Locate the cell with the specified text and output its [x, y] center coordinate. 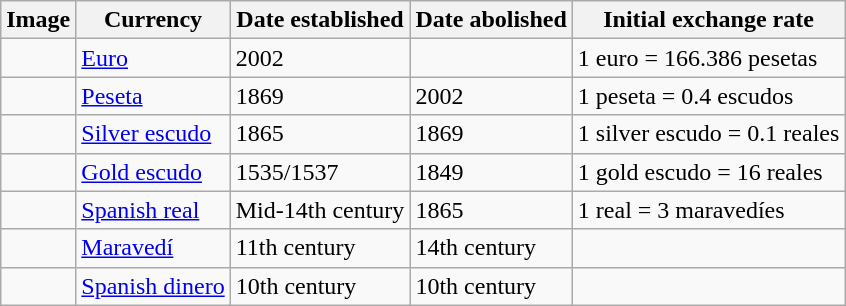
1 peseta = 0.4 escudos [708, 96]
1 gold escudo = 16 reales [708, 172]
Spanish real [153, 210]
1849 [491, 172]
1 real = 3 maravedíes [708, 210]
11th century [320, 248]
Euro [153, 58]
Date established [320, 20]
Image [38, 20]
1 silver escudo = 0.1 reales [708, 134]
1535/1537 [320, 172]
Peseta [153, 96]
Gold escudo [153, 172]
Silver escudo [153, 134]
Currency [153, 20]
1 euro = 166.386 pesetas [708, 58]
Date abolished [491, 20]
14th century [491, 248]
Spanish dinero [153, 286]
Mid-14th century [320, 210]
Maravedí [153, 248]
Initial exchange rate [708, 20]
